From the cell containing the given text, extract its center point as [X, Y] coordinate. 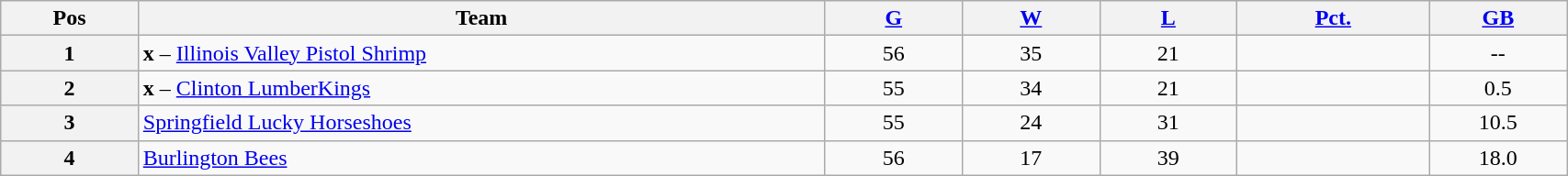
4 [70, 158]
Team [481, 18]
3 [70, 123]
GB [1498, 18]
10.5 [1498, 123]
Pos [70, 18]
17 [1032, 158]
1 [70, 53]
0.5 [1498, 88]
34 [1032, 88]
W [1032, 18]
39 [1168, 158]
Pct. [1334, 18]
31 [1168, 123]
Springfield Lucky Horseshoes [481, 123]
L [1168, 18]
G [894, 18]
Burlington Bees [481, 158]
x – Illinois Valley Pistol Shrimp [481, 53]
x – Clinton LumberKings [481, 88]
35 [1032, 53]
24 [1032, 123]
18.0 [1498, 158]
-- [1498, 53]
2 [70, 88]
